Capture the cell that displays the provided text and extract its [x, y] central coordinate. 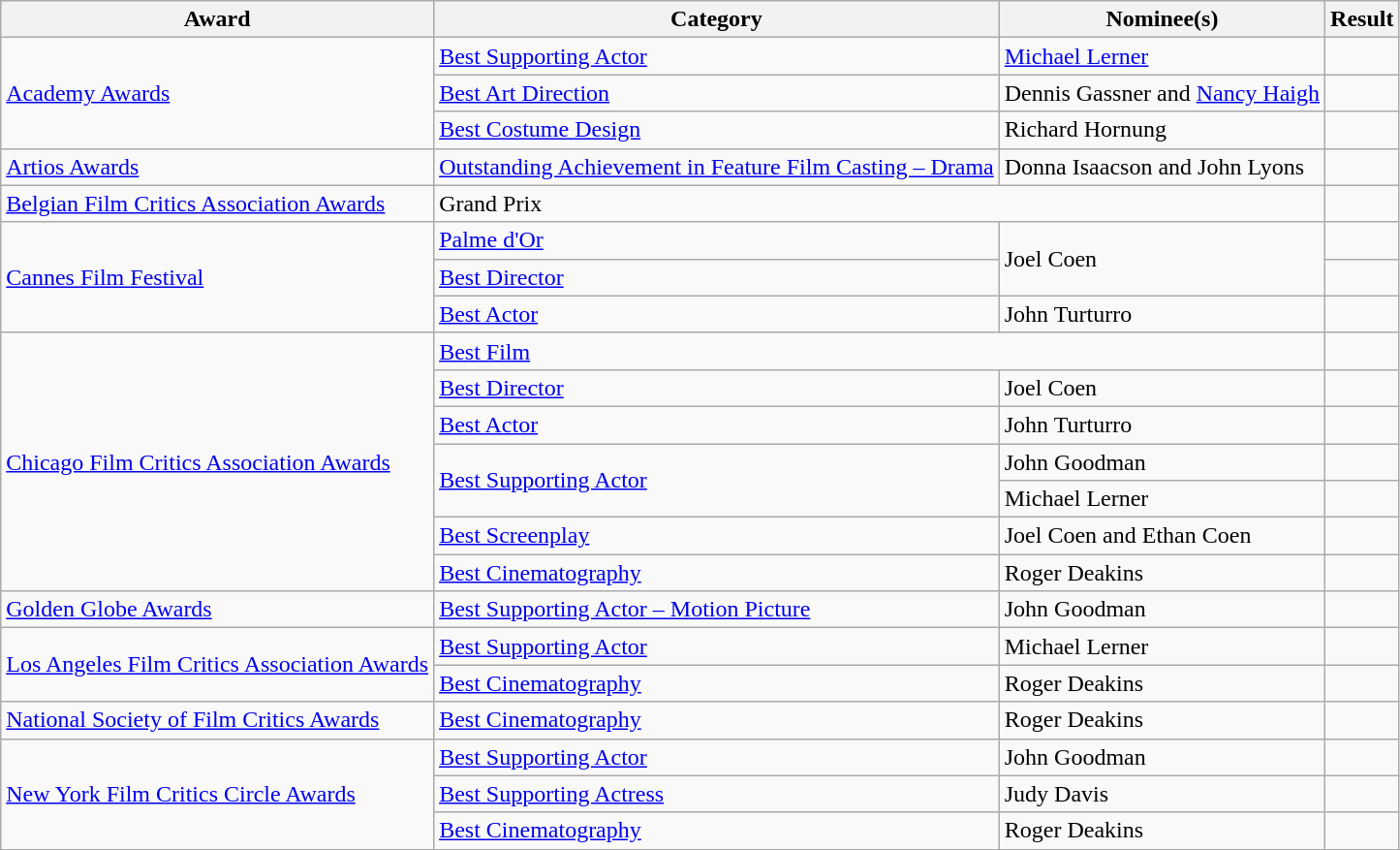
New York Film Critics Circle Awards [217, 794]
Los Angeles Film Critics Association Awards [217, 665]
Donna Isaacson and John Lyons [1162, 167]
Best Supporting Actor – Motion Picture [717, 610]
Palme d'Or [717, 240]
Joel Coen and Ethan Coen [1162, 536]
Belgian Film Critics Association Awards [217, 204]
Grand Prix [880, 204]
Best Supporting Actress [717, 794]
Best Screenplay [717, 536]
Dennis Gassner and Nancy Haigh [1162, 93]
National Society of Film Critics Awards [217, 720]
Chicago Film Critics Association Awards [217, 461]
Academy Awards [217, 93]
Golden Globe Awards [217, 610]
Result [1362, 19]
Nominee(s) [1162, 19]
Best Costume Design [717, 130]
Best Film [880, 351]
Judy Davis [1162, 794]
Richard Hornung [1162, 130]
Best Art Direction [717, 93]
Outstanding Achievement in Feature Film Casting – Drama [717, 167]
Cannes Film Festival [217, 277]
Artios Awards [217, 167]
Award [217, 19]
Category [717, 19]
